Extract the (X, Y) coordinate from the center of the cell holding the provided text.  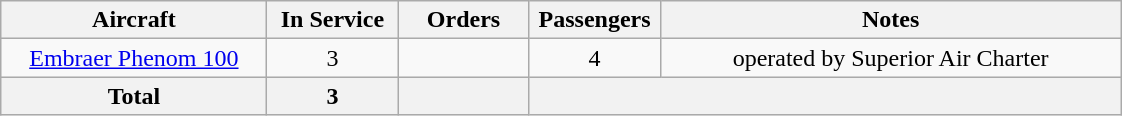
In Service (332, 20)
4 (594, 58)
Passengers (594, 20)
Notes (890, 20)
Aircraft (134, 20)
Total (134, 96)
Orders (464, 20)
operated by Superior Air Charter (890, 58)
Embraer Phenom 100 (134, 58)
